Locate the cell with the specified text and output its (X, Y) center coordinate. 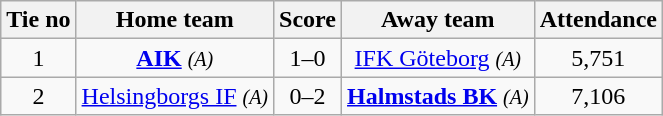
2 (38, 96)
IFK Göteborg (A) (438, 58)
1 (38, 58)
Score (308, 20)
0–2 (308, 96)
Helsingborgs IF (A) (175, 96)
Tie no (38, 20)
7,106 (598, 96)
Away team (438, 20)
Attendance (598, 20)
AIK (A) (175, 58)
5,751 (598, 58)
Home team (175, 20)
1–0 (308, 58)
Halmstads BK (A) (438, 96)
